Provide the (x, y) coordinate of the cell's center where the given text is located.  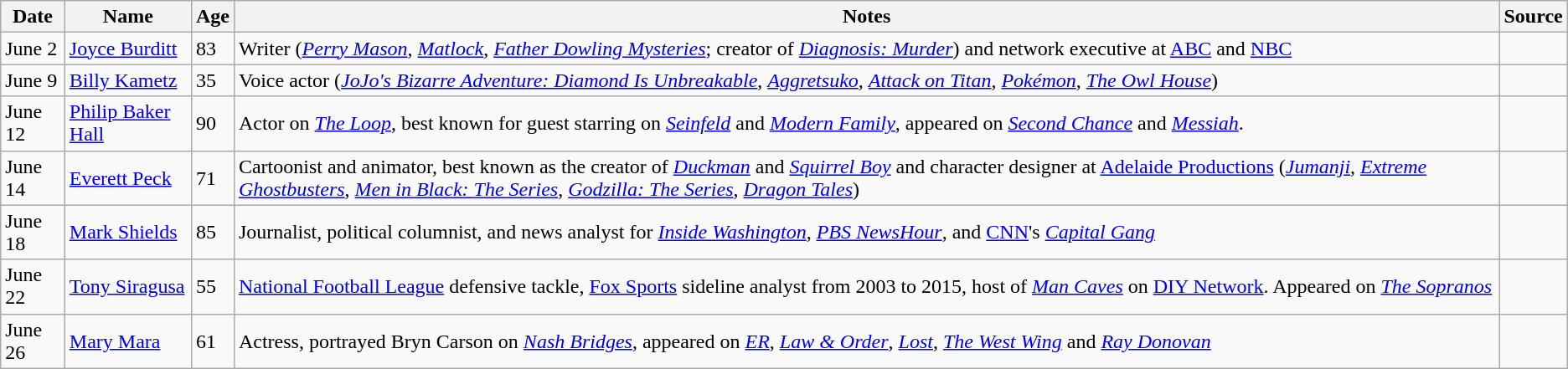
Actor on The Loop, best known for guest starring on Seinfeld and Modern Family, appeared on Second Chance and Messiah. (866, 124)
Tony Siragusa (127, 286)
83 (213, 49)
June 26 (34, 341)
Writer (Perry Mason, Matlock, Father Dowling Mysteries; creator of Diagnosis: Murder) and network executive at ABC and NBC (866, 49)
June 2 (34, 49)
Mark Shields (127, 233)
55 (213, 286)
Mary Mara (127, 341)
June 18 (34, 233)
Source (1533, 17)
Actress, portrayed Bryn Carson on Nash Bridges, appeared on ER, Law & Order, Lost, The West Wing and Ray Donovan (866, 341)
National Football League defensive tackle, Fox Sports sideline analyst from 2003 to 2015, host of Man Caves on DIY Network. Appeared on The Sopranos (866, 286)
Notes (866, 17)
June 14 (34, 177)
Billy Kametz (127, 80)
June 12 (34, 124)
Date (34, 17)
90 (213, 124)
Joyce Burditt (127, 49)
June 22 (34, 286)
Voice actor (JoJo's Bizarre Adventure: Diamond Is Unbreakable, Aggretsuko, Attack on Titan, Pokémon, The Owl House) (866, 80)
Journalist, political columnist, and news analyst for Inside Washington, PBS NewsHour, and CNN's Capital Gang (866, 233)
Philip Baker Hall (127, 124)
85 (213, 233)
Age (213, 17)
35 (213, 80)
71 (213, 177)
June 9 (34, 80)
Everett Peck (127, 177)
Name (127, 17)
61 (213, 341)
